Provide the (X, Y) coordinate of the cell's center where the given text is located.  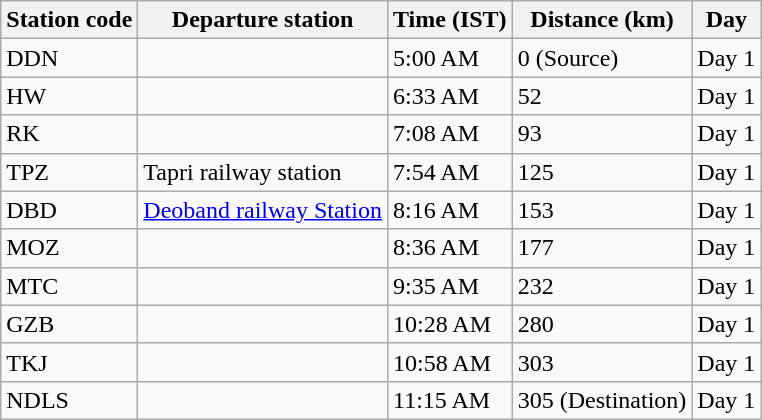
8:16 AM (450, 210)
TPZ (70, 172)
93 (602, 134)
0 (Source) (602, 58)
Departure station (263, 20)
NDLS (70, 400)
9:35 AM (450, 286)
7:54 AM (450, 172)
Station code (70, 20)
125 (602, 172)
10:28 AM (450, 324)
52 (602, 96)
DBD (70, 210)
11:15 AM (450, 400)
GZB (70, 324)
Time (IST) (450, 20)
5:00 AM (450, 58)
Tapri railway station (263, 172)
7:08 AM (450, 134)
DDN (70, 58)
6:33 AM (450, 96)
MTC (70, 286)
RK (70, 134)
TKJ (70, 362)
HW (70, 96)
MOZ (70, 248)
153 (602, 210)
232 (602, 286)
Distance (km) (602, 20)
303 (602, 362)
177 (602, 248)
Deoband railway Station (263, 210)
280 (602, 324)
10:58 AM (450, 362)
8:36 AM (450, 248)
305 (Destination) (602, 400)
Day (726, 20)
